Extract the [x, y] coordinate from the center of the cell holding the provided text.  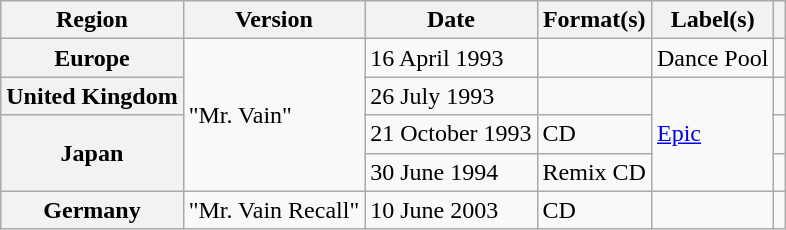
United Kingdom [92, 96]
Dance Pool [712, 58]
"Mr. Vain Recall" [274, 210]
Region [92, 20]
Format(s) [594, 20]
21 October 1993 [451, 134]
Label(s) [712, 20]
Date [451, 20]
30 June 1994 [451, 172]
Germany [92, 210]
Remix CD [594, 172]
26 July 1993 [451, 96]
Version [274, 20]
Epic [712, 134]
Europe [92, 58]
"Mr. Vain" [274, 115]
Japan [92, 153]
10 June 2003 [451, 210]
16 April 1993 [451, 58]
